Output the [x, y] coordinate of the center of the cell containing the given text.  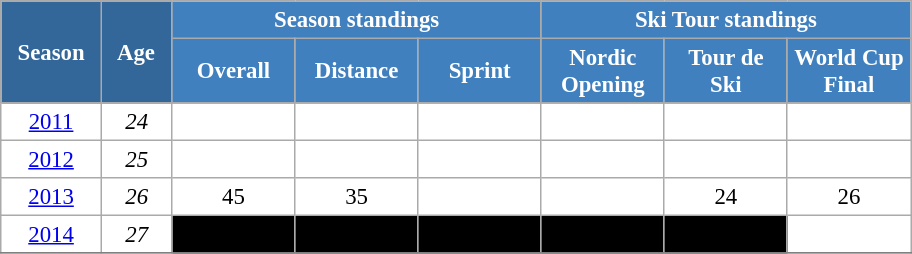
Sprint [480, 72]
2013 [52, 197]
NordicOpening [602, 72]
Season [52, 52]
World CupFinal [848, 72]
2014 [52, 235]
2012 [52, 160]
Season standings [356, 20]
27 [136, 235]
2011 [52, 122]
35 [356, 197]
25 [136, 160]
Distance [356, 72]
45 [234, 197]
Ski Tour standings [726, 20]
Overall [234, 72]
Tour deSki [726, 72]
Age [136, 52]
